For the text-containing cell, return its midpoint in [x, y] coordinate format. 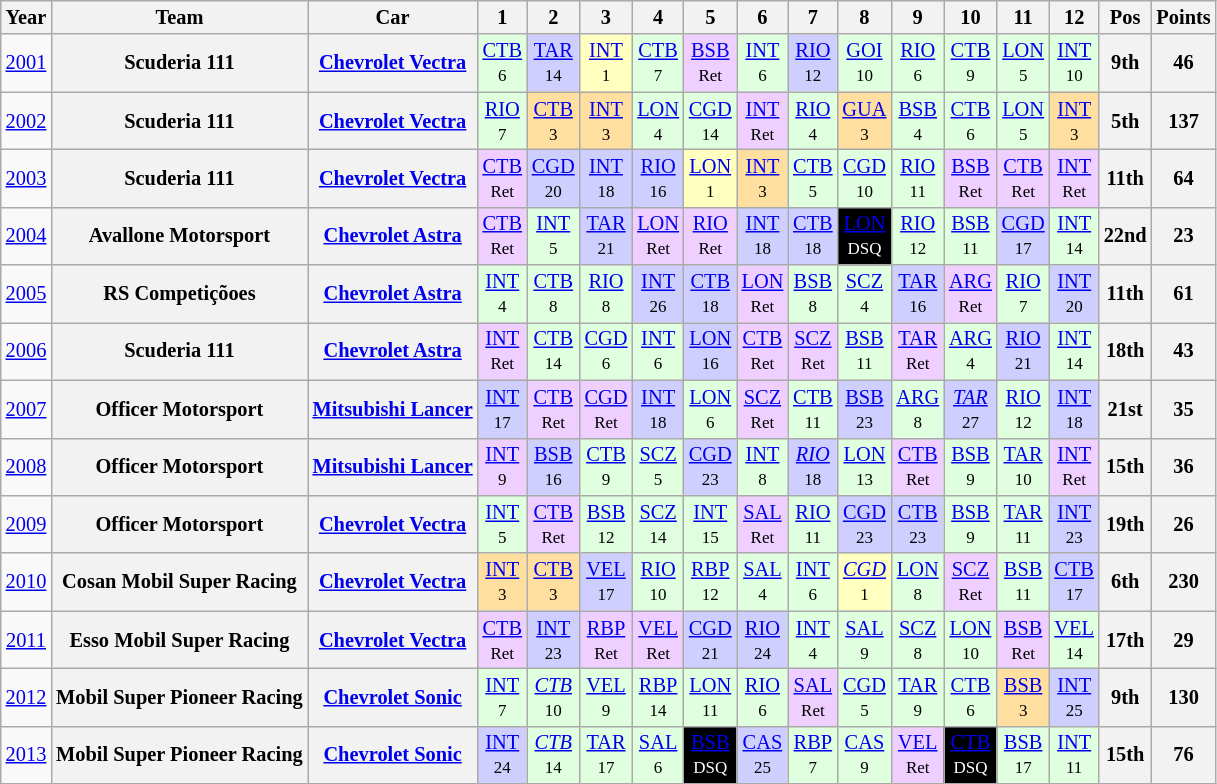
SCZ5 [658, 467]
6 [763, 17]
36 [1184, 467]
SCZ8 [918, 640]
INT10 [1074, 63]
ARG8 [918, 409]
LON8 [918, 582]
Avallone Motorsport [179, 236]
INT11 [1074, 755]
CTB11 [812, 409]
1 [502, 17]
RIO16 [658, 178]
LON1 [710, 178]
CTB7 [658, 63]
RIO8 [606, 294]
10 [970, 17]
CAS25 [763, 755]
18th [1126, 351]
2012 [26, 697]
CGD21 [710, 640]
RIO18 [812, 467]
23 [1184, 236]
76 [1184, 755]
INT26 [658, 294]
RIO10 [658, 582]
INT17 [502, 409]
130 [1184, 697]
12 [1074, 17]
BSB16 [554, 467]
TAR9 [918, 697]
9 [918, 17]
Pos [1126, 17]
LON10 [970, 640]
61 [1184, 294]
BSB17 [1024, 755]
17th [1126, 640]
2006 [26, 351]
CTB5 [812, 178]
Points [1184, 17]
LON11 [710, 697]
CGD6 [606, 351]
2011 [26, 640]
TAR17 [606, 755]
CTB10 [554, 697]
GUA3 [865, 121]
8 [865, 17]
TAR14 [554, 63]
2003 [26, 178]
2007 [26, 409]
64 [1184, 178]
RIO21 [1024, 351]
137 [1184, 121]
BSB8 [812, 294]
4 [658, 17]
Team [179, 17]
CGDRet [606, 409]
2008 [26, 467]
22nd [1126, 236]
CTB17 [1074, 582]
11 [1024, 17]
Year [26, 17]
INT24 [502, 755]
VEL9 [606, 697]
LON13 [865, 467]
CGD5 [865, 697]
19th [1126, 524]
ARGRet [970, 294]
INT9 [502, 467]
VEL17 [606, 582]
CGD20 [554, 178]
TAR16 [918, 294]
BSB3 [1024, 697]
INT15 [710, 524]
INT1 [606, 63]
RS Competiçõoes [179, 294]
2001 [26, 63]
RBPRet [606, 640]
SAL4 [763, 582]
Car [393, 17]
CAS9 [865, 755]
INT8 [763, 467]
INT7 [502, 697]
SAL6 [658, 755]
5th [1126, 121]
3 [606, 17]
2009 [26, 524]
29 [1184, 640]
CGD17 [1024, 236]
5 [710, 17]
Esso Mobil Super Racing [179, 640]
LON4 [658, 121]
RIO4 [812, 121]
INT20 [1074, 294]
TAR21 [606, 236]
2013 [26, 755]
CTBDSQ [970, 755]
CGD1 [865, 582]
2004 [26, 236]
CGD14 [710, 121]
35 [1184, 409]
6th [1126, 582]
21st [1126, 409]
SCZ4 [865, 294]
46 [1184, 63]
LON16 [710, 351]
BSBDSQ [710, 755]
SCZ14 [658, 524]
LON6 [710, 409]
SAL9 [865, 640]
2010 [26, 582]
TAR27 [970, 409]
BSB12 [606, 524]
RIO24 [763, 640]
TARRet [918, 351]
43 [1184, 351]
2 [554, 17]
TAR11 [1024, 524]
RBP7 [812, 755]
RBP14 [658, 697]
2002 [26, 121]
CGD10 [865, 178]
BSB4 [918, 121]
RIORet [710, 236]
GOI10 [865, 63]
INT25 [1074, 697]
ARG4 [970, 351]
CTB23 [918, 524]
Cosan Mobil Super Racing [179, 582]
CTB8 [554, 294]
7 [812, 17]
2005 [26, 294]
VEL14 [1074, 640]
TAR10 [1024, 467]
RBP12 [710, 582]
230 [1184, 582]
LONDSQ [865, 236]
BSB23 [865, 409]
26 [1184, 524]
